Locate the cell with the specified text and output its [X, Y] center coordinate. 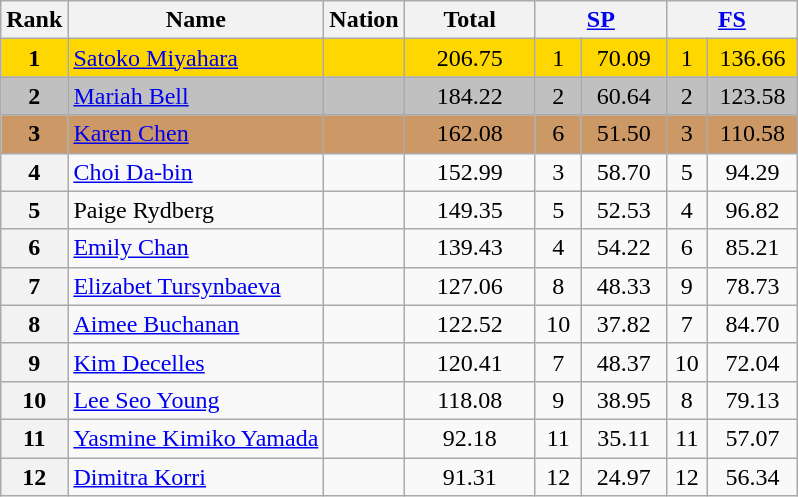
Choi Da-bin [196, 172]
57.07 [752, 438]
152.99 [470, 172]
24.97 [624, 477]
92.18 [470, 438]
79.13 [752, 400]
38.95 [624, 400]
91.31 [470, 477]
118.08 [470, 400]
Karen Chen [196, 134]
Dimitra Korri [196, 477]
54.22 [624, 248]
Rank [34, 20]
35.11 [624, 438]
120.41 [470, 362]
56.34 [752, 477]
FS [732, 20]
Emily Chan [196, 248]
94.29 [752, 172]
SP [600, 20]
Satoko Miyahara [196, 58]
85.21 [752, 248]
162.08 [470, 134]
Aimee Buchanan [196, 324]
51.50 [624, 134]
Yasmine Kimiko Yamada [196, 438]
139.43 [470, 248]
58.70 [624, 172]
78.73 [752, 286]
Mariah Bell [196, 96]
149.35 [470, 210]
60.64 [624, 96]
Nation [364, 20]
70.09 [624, 58]
Total [470, 20]
48.37 [624, 362]
Lee Seo Young [196, 400]
48.33 [624, 286]
206.75 [470, 58]
110.58 [752, 134]
72.04 [752, 362]
Paige Rydberg [196, 210]
52.53 [624, 210]
122.52 [470, 324]
84.70 [752, 324]
184.22 [470, 96]
127.06 [470, 286]
Name [196, 20]
Kim Decelles [196, 362]
96.82 [752, 210]
136.66 [752, 58]
Elizabet Tursynbaeva [196, 286]
123.58 [752, 96]
37.82 [624, 324]
